Detect which cell encompasses the target text, then output its (X, Y) center coordinate. 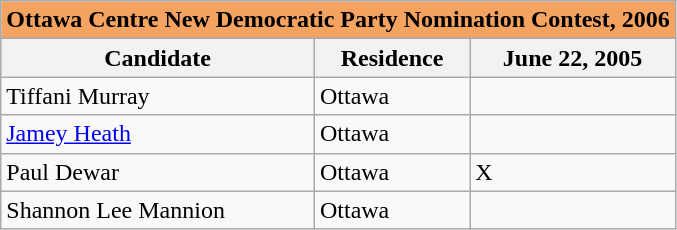
June 22, 2005 (572, 58)
Paul Dewar (158, 172)
Shannon Lee Mannion (158, 210)
Jamey Heath (158, 134)
X (572, 172)
Residence (392, 58)
Tiffani Murray (158, 96)
Candidate (158, 58)
Ottawa Centre New Democratic Party Nomination Contest, 2006 (338, 20)
